Return the (X, Y) coordinate for the center point of the cell that contains the specified text.  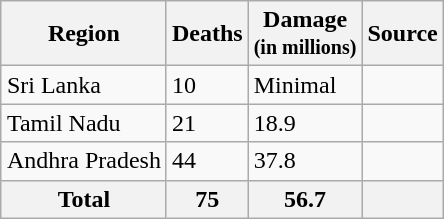
21 (207, 123)
56.7 (305, 199)
Deaths (207, 34)
Minimal (305, 85)
18.9 (305, 123)
37.8 (305, 161)
Andhra Pradesh (84, 161)
Total (84, 199)
Region (84, 34)
44 (207, 161)
Source (402, 34)
10 (207, 85)
75 (207, 199)
Tamil Nadu (84, 123)
Sri Lanka (84, 85)
Damage(in millions) (305, 34)
